Locate the cell with the specified text and output its [X, Y] center coordinate. 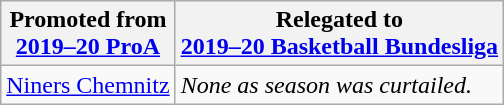
Relegated to2019–20 Basketball Bundesliga [339, 34]
Niners Chemnitz [88, 85]
Promoted from2019–20 ProA [88, 34]
None as season was curtailed. [339, 85]
